From the cell containing the given text, extract its center point as [x, y] coordinate. 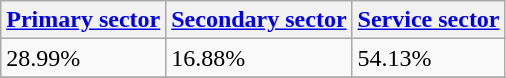
Primary sector [84, 20]
Secondary sector [259, 20]
54.13% [428, 58]
Service sector [428, 20]
16.88% [259, 58]
28.99% [84, 58]
